Provide the [x, y] coordinate of the cell's center where the given text is located.  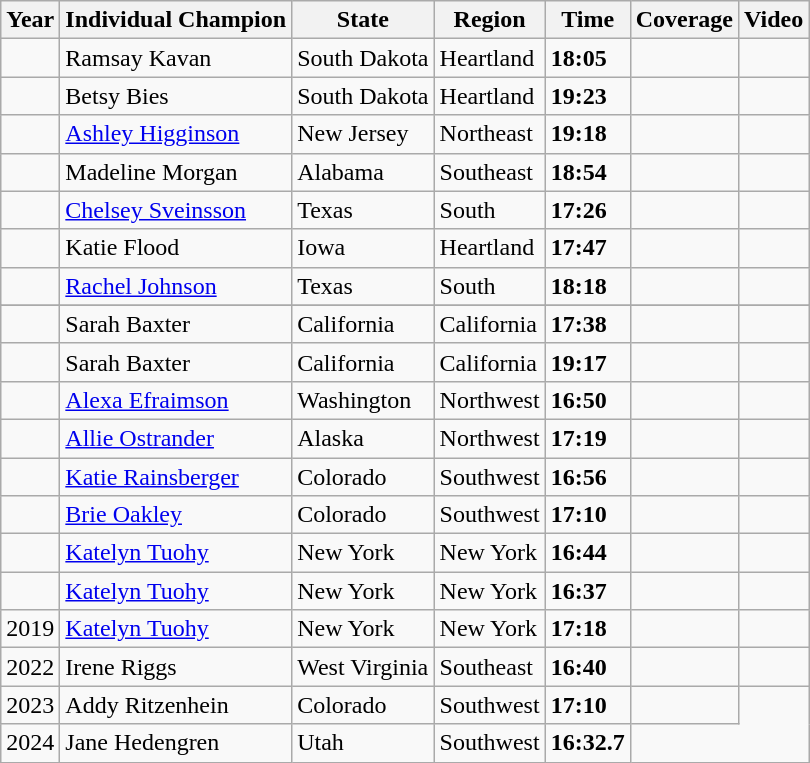
18:05 [588, 58]
19:23 [588, 96]
Ramsay Kavan [176, 58]
Alabama [363, 172]
19:18 [588, 134]
Year [30, 20]
Video [774, 20]
19:17 [588, 362]
16:44 [588, 553]
Jane Hedengren [176, 743]
Addy Ritzenhein [176, 705]
18:54 [588, 172]
Irene Riggs [176, 667]
Northeast [490, 134]
Katie Flood [176, 248]
17:47 [588, 248]
Alexa Efraimson [176, 400]
17:19 [588, 438]
Individual Champion [176, 20]
State [363, 20]
Betsy Bies [176, 96]
2019 [30, 629]
16:56 [588, 477]
Alaska [363, 438]
Coverage [684, 20]
West Virginia [363, 667]
Chelsey Sveinsson [176, 210]
16:32.7 [588, 743]
Brie Oakley [176, 515]
18:18 [588, 286]
Time [588, 20]
17:26 [588, 210]
Utah [363, 743]
17:18 [588, 629]
2024 [30, 743]
Katie Rainsberger [176, 477]
Region [490, 20]
16:37 [588, 591]
Allie Ostrander [176, 438]
Ashley Higginson [176, 134]
Madeline Morgan [176, 172]
16:40 [588, 667]
17:38 [588, 324]
16:50 [588, 400]
2022 [30, 667]
2023 [30, 705]
Washington [363, 400]
New Jersey [363, 134]
Rachel Johnson [176, 286]
Iowa [363, 248]
